From the cell containing the given text, extract its center point as (X, Y) coordinate. 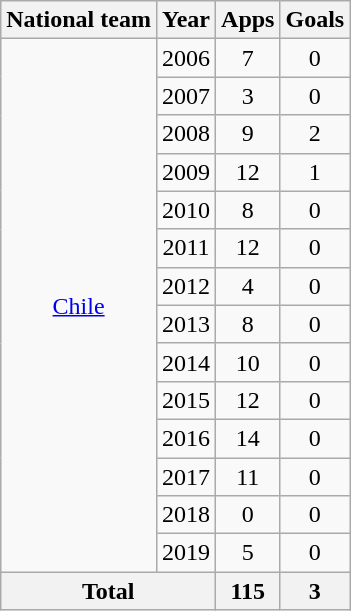
14 (248, 438)
4 (248, 286)
2014 (186, 362)
Chile (79, 306)
10 (248, 362)
2006 (186, 58)
2009 (186, 172)
2010 (186, 210)
Goals (315, 20)
115 (248, 591)
2015 (186, 400)
2018 (186, 515)
Apps (248, 20)
2013 (186, 324)
11 (248, 477)
Total (108, 591)
9 (248, 134)
2008 (186, 134)
2012 (186, 286)
5 (248, 553)
7 (248, 58)
2007 (186, 96)
2 (315, 134)
2019 (186, 553)
2016 (186, 438)
1 (315, 172)
National team (79, 20)
2017 (186, 477)
2011 (186, 248)
Year (186, 20)
